Scan for the cell matching the given text and deliver its (x, y) coordinate at center. 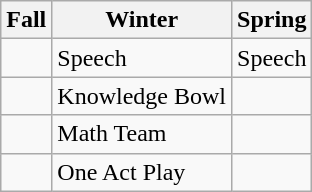
One Act Play (142, 172)
Winter (142, 20)
Knowledge Bowl (142, 96)
Math Team (142, 134)
Fall (26, 20)
Spring (272, 20)
